Return the [x, y] coordinate for the center point of the cell that contains the specified text.  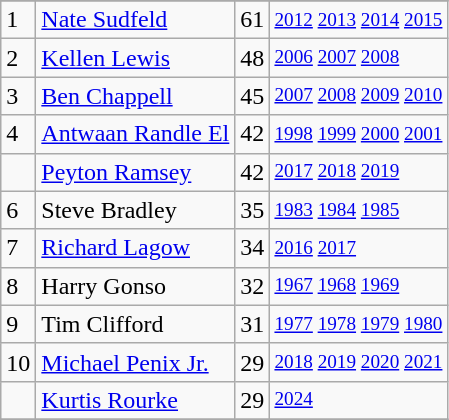
9 [18, 324]
1967 1968 1969 [358, 286]
Peyton Ramsey [136, 172]
1 [18, 20]
45 [252, 96]
2018 2019 2020 2021 [358, 362]
Kellen Lewis [136, 58]
Ben Chappell [136, 96]
Kurtis Rourke [136, 400]
Antwaan Randle El [136, 134]
3 [18, 96]
6 [18, 210]
1983 1984 1985 [358, 210]
61 [252, 20]
Harry Gonso [136, 286]
1998 1999 2000 2001 [358, 134]
4 [18, 134]
8 [18, 286]
32 [252, 286]
34 [252, 248]
10 [18, 362]
Steve Bradley [136, 210]
2024 [358, 400]
7 [18, 248]
35 [252, 210]
Michael Penix Jr. [136, 362]
Tim Clifford [136, 324]
2006 2007 2008 [358, 58]
1977 1978 1979 1980 [358, 324]
2017 2018 2019 [358, 172]
31 [252, 324]
48 [252, 58]
Richard Lagow [136, 248]
Nate Sudfeld [136, 20]
2012 2013 2014 2015 [358, 20]
2 [18, 58]
2016 2017 [358, 248]
2007 2008 2009 2010 [358, 96]
